Return [x, y] of the center of cell containing provided text 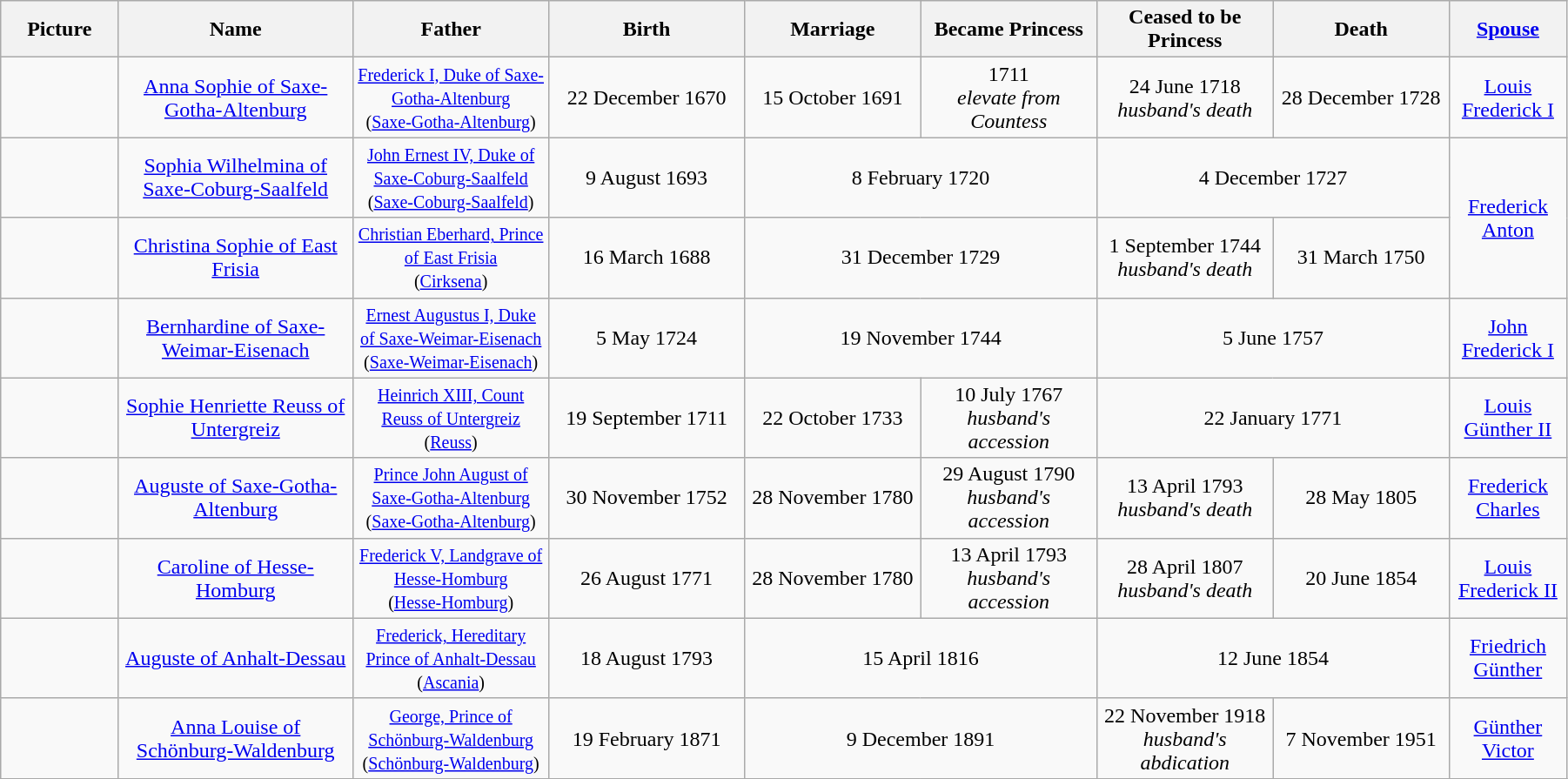
Frederick, Hereditary Prince of Anhalt-Dessau(Ascania) [451, 658]
9 August 1693 [647, 178]
28 April 1807husband's death [1184, 578]
Anna Louise of Schönburg-Waldenburg [236, 738]
Louis Frederick II [1507, 578]
Caroline of Hesse-Homburg [236, 578]
Louis Frederick I [1507, 97]
7 November 1951 [1361, 738]
Spouse [1507, 30]
22 January 1771 [1272, 418]
30 November 1752 [647, 498]
Marriage [833, 30]
15 April 1816 [921, 658]
Picture [59, 30]
Father [451, 30]
1 September 1744husband's death [1184, 258]
Ceased to be Princess [1184, 30]
19 February 1871 [647, 738]
Prince John August of Saxe-Gotha-Altenburg(Saxe-Gotha-Altenburg) [451, 498]
16 March 1688 [647, 258]
Frederick I, Duke of Saxe-Gotha-Altenburg(Saxe-Gotha-Altenburg) [451, 97]
13 April 1793husband's accession [1008, 578]
Christian Eberhard, Prince of East Frisia(Cirksena) [451, 258]
19 November 1744 [921, 338]
Auguste of Anhalt-Dessau [236, 658]
Anna Sophie of Saxe-Gotha-Altenburg [236, 97]
Frederick Anton [1507, 218]
Friedrich Günther [1507, 658]
13 April 1793husband's death [1184, 498]
4 December 1727 [1272, 178]
22 November 1918husband's abdication [1184, 738]
12 June 1854 [1272, 658]
Became Princess [1008, 30]
Sophia Wilhelmina of Saxe-Coburg-Saalfeld [236, 178]
8 February 1720 [921, 178]
22 October 1733 [833, 418]
5 June 1757 [1272, 338]
Louis Günther II [1507, 418]
24 June 1718husband's death [1184, 97]
John Frederick I [1507, 338]
Name [236, 30]
Frederick Charles [1507, 498]
18 August 1793 [647, 658]
Christina Sophie of East Frisia [236, 258]
Death [1361, 30]
Bernhardine of Saxe-Weimar-Eisenach [236, 338]
1711elevate from Countess [1008, 97]
Birth [647, 30]
20 June 1854 [1361, 578]
31 December 1729 [921, 258]
26 August 1771 [647, 578]
29 August 1790husband's accession [1008, 498]
15 October 1691 [833, 97]
19 September 1711 [647, 418]
Ernest Augustus I, Duke of Saxe-Weimar-Eisenach(Saxe-Weimar-Eisenach) [451, 338]
George, Prince of Schönburg-Waldenburg(Schönburg-Waldenburg) [451, 738]
9 December 1891 [921, 738]
Auguste of Saxe-Gotha-Altenburg [236, 498]
31 March 1750 [1361, 258]
Heinrich XIII, Count Reuss of Untergreiz(Reuss) [451, 418]
Sophie Henriette Reuss of Untergreiz [236, 418]
5 May 1724 [647, 338]
Frederick V, Landgrave of Hesse-Homburg(Hesse-Homburg) [451, 578]
John Ernest IV, Duke of Saxe-Coburg-Saalfeld(Saxe-Coburg-Saalfeld) [451, 178]
22 December 1670 [647, 97]
28 December 1728 [1361, 97]
10 July 1767husband's accession [1008, 418]
Günther Victor [1507, 738]
28 May 1805 [1361, 498]
